Pinpoint the cell where the given text exists, returning its [x, y] midpoint coordinate. 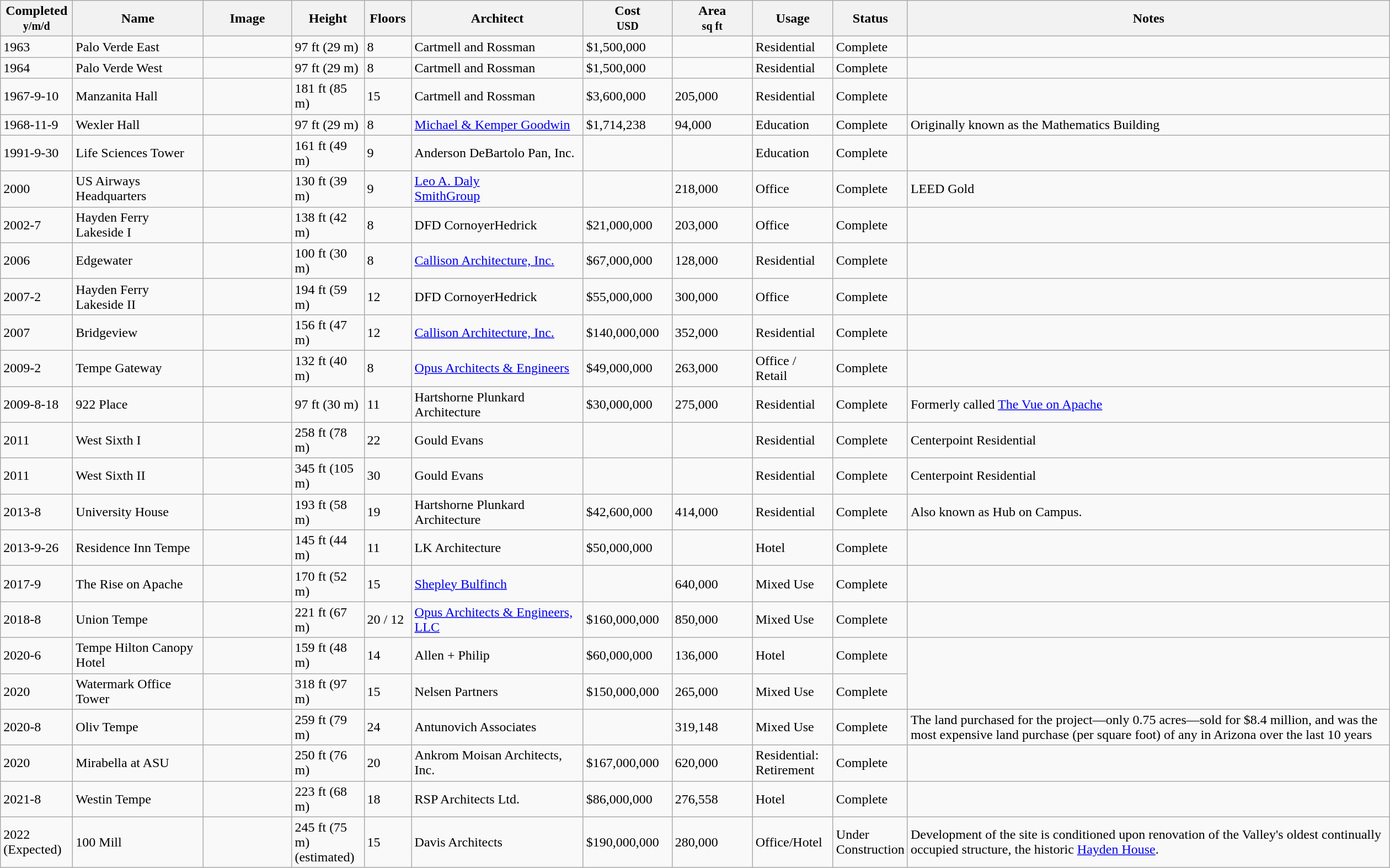
Architect [498, 19]
Leo A. Daly SmithGroup [498, 189]
Office / Retail [793, 368]
Opus Architects & Engineers, LLC [498, 620]
Hayden Ferry Lakeside II [138, 297]
2022 (Expected) [36, 842]
2013-8 [36, 512]
263,000 [712, 368]
Status [870, 19]
300,000 [712, 297]
2013-9-26 [36, 548]
170 ft (52 m) [328, 583]
138 ft (42 m) [328, 225]
922 Place [138, 404]
Usage [793, 19]
100 Mill [138, 842]
Area sq ft [712, 19]
Michael & Kemper Goodwin [498, 125]
Allen + Philip [498, 655]
$60,000,000 [628, 655]
2020-6 [36, 655]
$3,600,000 [628, 96]
276,558 [712, 799]
West Sixth II [138, 476]
Davis Architects [498, 842]
2002-7 [36, 225]
$150,000,000 [628, 692]
14 [388, 655]
156 ft (47 m) [328, 332]
Image [247, 19]
$21,000,000 [628, 225]
The Rise on Apache [138, 583]
Bridgeview [138, 332]
20 / 12 [388, 620]
Cost USD [628, 19]
1964 [36, 68]
Anderson DeBartolo Pan, Inc. [498, 153]
275,000 [712, 404]
221 ft (67 m) [328, 620]
$49,000,000 [628, 368]
Originally known as the Mathematics Building [1148, 125]
159 ft (48 m) [328, 655]
Union Tempe [138, 620]
97 ft (30 m) [328, 404]
LEED Gold [1148, 189]
$140,000,000 [628, 332]
$1,714,238 [628, 125]
193 ft (58 m) [328, 512]
US Airways Headquarters [138, 189]
258 ft (78 m) [328, 440]
205,000 [712, 96]
Hayden Ferry Lakeside I [138, 225]
94,000 [712, 125]
$42,600,000 [628, 512]
Formerly called The Vue on Apache [1148, 404]
Also known as Hub on Campus. [1148, 512]
145 ft (44 m) [328, 548]
30 [388, 476]
1967-9-10 [36, 96]
203,000 [712, 225]
Notes [1148, 19]
414,000 [712, 512]
LK Architecture [498, 548]
Development of the site is conditioned upon renovation of the Valley's oldest continually occupied structure, the historic Hayden House. [1148, 842]
2009-2 [36, 368]
Under Construction [870, 842]
245 ft (75 m) (estimated) [328, 842]
Westin Tempe [138, 799]
2007-2 [36, 297]
640,000 [712, 583]
24 [388, 727]
345 ft (105 m) [328, 476]
Edgewater [138, 260]
Opus Architects & Engineers [498, 368]
2017-9 [36, 583]
2007 [36, 332]
Ankrom Moisan Architects, Inc. [498, 763]
100 ft (30 m) [328, 260]
Watermark Office Tower [138, 692]
280,000 [712, 842]
$67,000,000 [628, 260]
218,000 [712, 189]
$30,000,000 [628, 404]
Palo Verde East [138, 47]
259 ft (79 m) [328, 727]
19 [388, 512]
Name [138, 19]
136,000 [712, 655]
Palo Verde West [138, 68]
250 ft (76 m) [328, 763]
Manzanita Hall [138, 96]
West Sixth I [138, 440]
2009-8-18 [36, 404]
850,000 [712, 620]
Height [328, 19]
$50,000,000 [628, 548]
$86,000,000 [628, 799]
2018-8 [36, 620]
Shepley Bulfinch [498, 583]
1968-11-9 [36, 125]
Residence Inn Tempe [138, 548]
Life Sciences Tower [138, 153]
Tempe Gateway [138, 368]
Oliv Tempe [138, 727]
22 [388, 440]
$190,000,000 [628, 842]
Completed y/m/d [36, 19]
128,000 [712, 260]
2021-8 [36, 799]
Nelsen Partners [498, 692]
181 ft (85 m) [328, 96]
$55,000,000 [628, 297]
130 ft (39 m) [328, 189]
265,000 [712, 692]
132 ft (40 m) [328, 368]
1963 [36, 47]
University House [138, 512]
161 ft (49 m) [328, 153]
223 ft (68 m) [328, 799]
318 ft (97 m) [328, 692]
2006 [36, 260]
Floors [388, 19]
Wexler Hall [138, 125]
RSP Architects Ltd. [498, 799]
18 [388, 799]
Mirabella at ASU [138, 763]
Antunovich Associates [498, 727]
2020-8 [36, 727]
620,000 [712, 763]
Residential: Retirement [793, 763]
352,000 [712, 332]
194 ft (59 m) [328, 297]
20 [388, 763]
$167,000,000 [628, 763]
1991-9-30 [36, 153]
2000 [36, 189]
319,148 [712, 727]
Office/Hotel [793, 842]
Tempe Hilton Canopy Hotel [138, 655]
$160,000,000 [628, 620]
